Locate the cell with the specified text and output its (x, y) center coordinate. 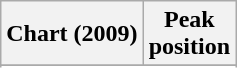
Peakposition (189, 34)
Chart (2009) (72, 34)
